Scan for the cell matching the given text and deliver its (x, y) coordinate at center. 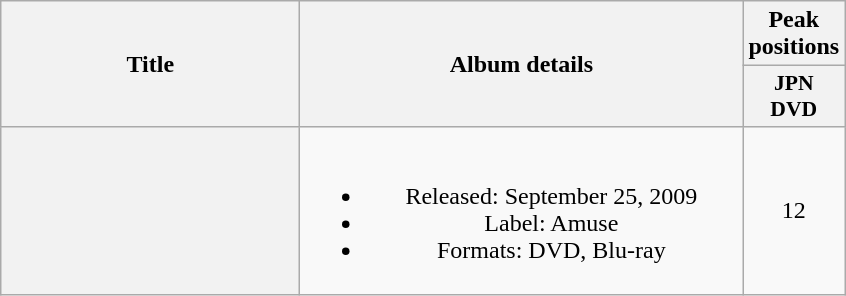
Released: September 25, 2009 Label: AmuseFormats: DVD, Blu-ray (522, 210)
Peak positions (794, 34)
Album details (522, 64)
JPN DVD (794, 96)
12 (794, 210)
Title (150, 64)
